Extract the (X, Y) coordinate from the center of the cell holding the provided text.  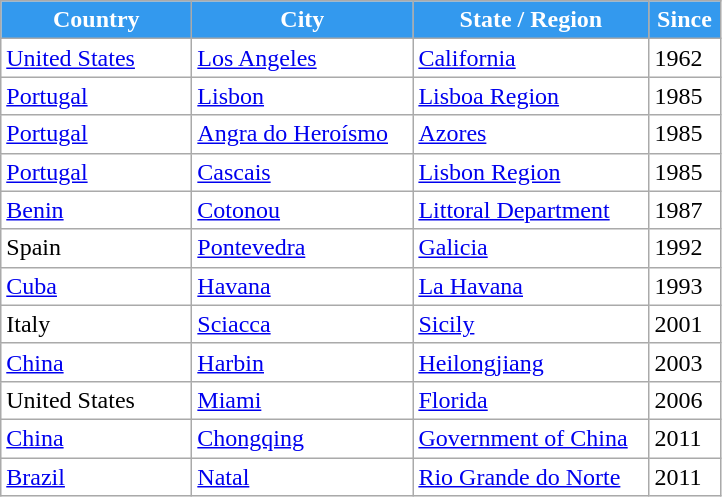
Florida (531, 400)
Natal (302, 477)
Country (96, 20)
Heilongjiang (531, 362)
2001 (684, 324)
Chongqing (302, 438)
State / Region (531, 20)
California (531, 58)
Government of China (531, 438)
Sciacca (302, 324)
Rio Grande do Norte (531, 477)
La Havana (531, 286)
Littoral Department (531, 210)
Pontevedra (302, 248)
Italy (96, 324)
Angra do Heroísmo (302, 134)
Miami (302, 400)
Lisbon (302, 96)
Cuba (96, 286)
Havana (302, 286)
Since (684, 20)
Brazil (96, 477)
City (302, 20)
Azores (531, 134)
2003 (684, 362)
1962 (684, 58)
Lisbon Region (531, 172)
Sicily (531, 324)
1987 (684, 210)
Spain (96, 248)
2006 (684, 400)
Benin (96, 210)
Galicia (531, 248)
1993 (684, 286)
1992 (684, 248)
Cascais (302, 172)
Cotonou (302, 210)
Harbin (302, 362)
Los Angeles (302, 58)
Lisboa Region (531, 96)
